Provide the (X, Y) coordinate of the cell's center where the given text is located.  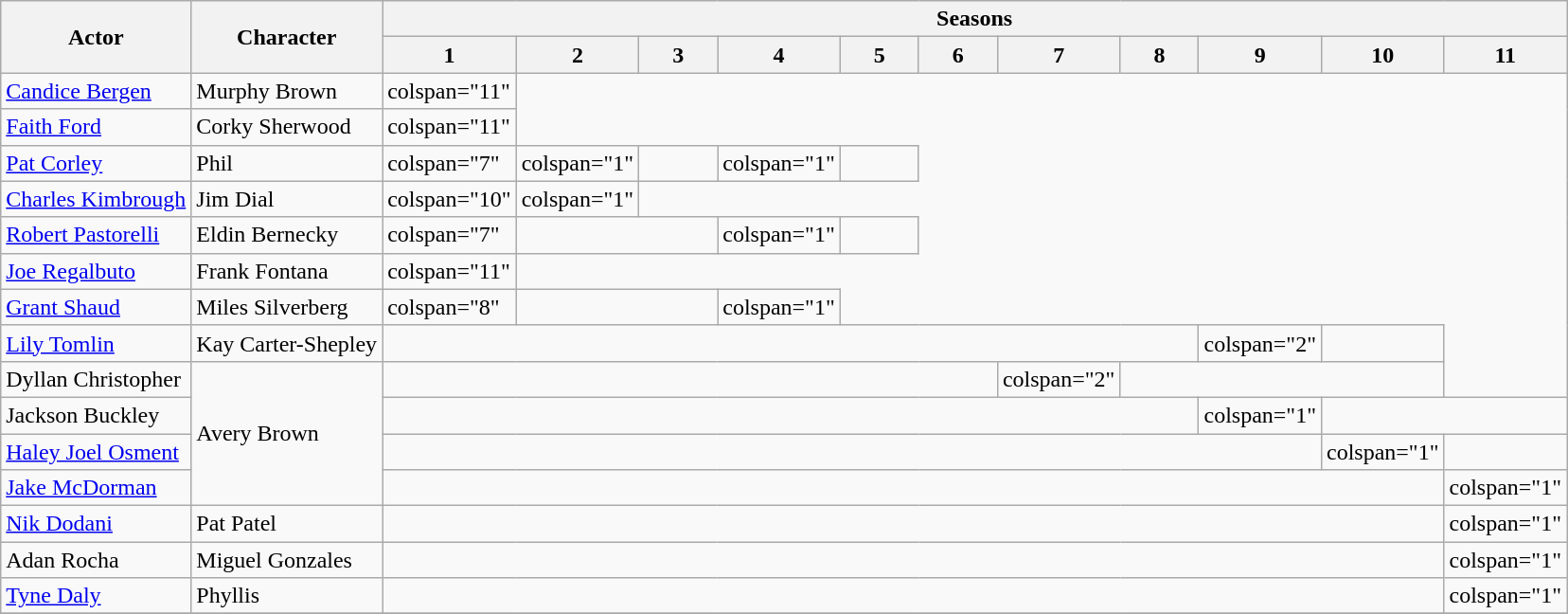
Kay Carter-Shepley (287, 343)
Charles Kimbrough (97, 199)
Joe Regalbuto (97, 271)
Avery Brown (287, 433)
Candice Bergen (97, 91)
Jackson Buckley (97, 415)
Adan Rocha (97, 560)
Phyllis (287, 596)
7 (1059, 55)
3 (678, 55)
Haley Joel Osment (97, 452)
Seasons (975, 19)
Jim Dial (287, 199)
Grant Shaud (97, 307)
Murphy Brown (287, 91)
11 (1506, 55)
colspan="10" (450, 199)
Pat Corley (97, 163)
Lily Tomlin (97, 343)
10 (1382, 55)
Frank Fontana (287, 271)
Pat Patel (287, 524)
Nik Dodani (97, 524)
Miles Silverberg (287, 307)
Dyllan Christopher (97, 379)
Actor (97, 37)
Tyne Daly (97, 596)
Corky Sherwood (287, 127)
Miguel Gonzales (287, 560)
9 (1260, 55)
Faith Ford (97, 127)
Jake McDorman (97, 488)
Character (287, 37)
2 (578, 55)
Phil (287, 163)
colspan="8" (450, 307)
1 (450, 55)
5 (879, 55)
6 (958, 55)
Eldin Bernecky (287, 235)
8 (1159, 55)
Robert Pastorelli (97, 235)
4 (779, 55)
